Return the [x, y] coordinate for the center point of the cell that contains the specified text.  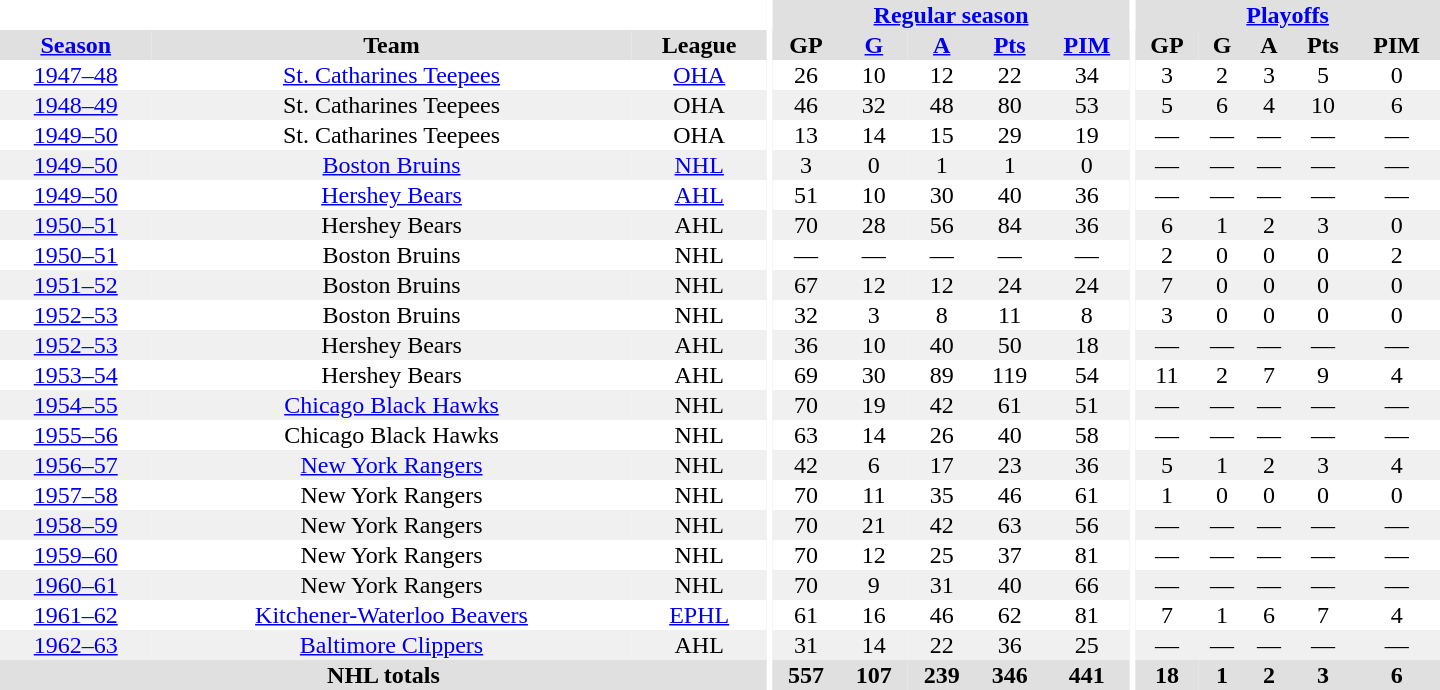
21 [874, 525]
1955–56 [76, 435]
1954–55 [76, 405]
16 [874, 615]
1956–57 [76, 465]
239 [942, 675]
37 [1010, 555]
13 [806, 135]
EPHL [700, 615]
66 [1087, 585]
1957–58 [76, 495]
1959–60 [76, 555]
557 [806, 675]
17 [942, 465]
48 [942, 105]
Playoffs [1288, 15]
119 [1010, 375]
69 [806, 375]
28 [874, 225]
15 [942, 135]
80 [1010, 105]
34 [1087, 75]
Kitchener-Waterloo Beavers [391, 615]
107 [874, 675]
23 [1010, 465]
54 [1087, 375]
84 [1010, 225]
67 [806, 285]
1958–59 [76, 525]
Season [76, 45]
1961–62 [76, 615]
346 [1010, 675]
1951–52 [76, 285]
35 [942, 495]
1962–63 [76, 645]
Baltimore Clippers [391, 645]
1948–49 [76, 105]
Team [391, 45]
Regular season [951, 15]
1953–54 [76, 375]
NHL totals [384, 675]
50 [1010, 345]
89 [942, 375]
29 [1010, 135]
53 [1087, 105]
1947–48 [76, 75]
1960–61 [76, 585]
441 [1087, 675]
League [700, 45]
58 [1087, 435]
62 [1010, 615]
